Return the (x, y) coordinate for the center point of the cell that contains the specified text.  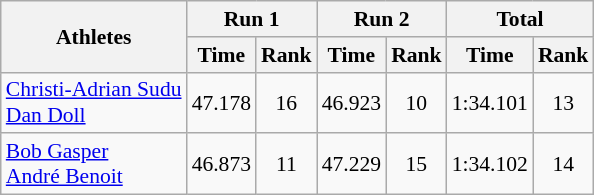
46.873 (222, 164)
Christi-Adrian SuduDan Doll (94, 102)
Run 1 (252, 19)
10 (416, 102)
1:34.101 (490, 102)
11 (286, 164)
Run 2 (382, 19)
Athletes (94, 36)
15 (416, 164)
46.923 (352, 102)
Bob GasperAndré Benoit (94, 164)
13 (564, 102)
Total (520, 19)
14 (564, 164)
47.229 (352, 164)
1:34.102 (490, 164)
47.178 (222, 102)
16 (286, 102)
